Scan for the cell matching the given text and deliver its [X, Y] coordinate at center. 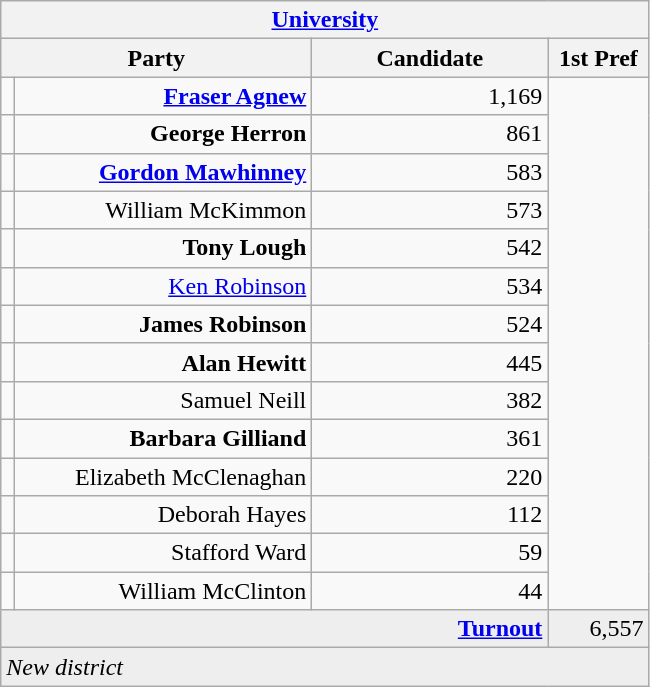
6,557 [598, 629]
University [325, 20]
361 [430, 438]
Turnout [274, 629]
1st Pref [598, 58]
59 [430, 553]
534 [430, 286]
583 [430, 172]
1,169 [430, 96]
Party [156, 58]
New district [325, 667]
44 [430, 591]
542 [430, 248]
524 [430, 324]
William McKimmon [162, 210]
James Robinson [162, 324]
Barbara Gilliand [162, 438]
Fraser Agnew [162, 96]
George Herron [162, 134]
Elizabeth McClenaghan [162, 477]
Ken Robinson [162, 286]
382 [430, 400]
William McClinton [162, 591]
Candidate [430, 58]
Alan Hewitt [162, 362]
445 [430, 362]
Deborah Hayes [162, 515]
573 [430, 210]
Tony Lough [162, 248]
Gordon Mawhinney [162, 172]
Stafford Ward [162, 553]
Samuel Neill [162, 400]
112 [430, 515]
861 [430, 134]
220 [430, 477]
